From the cell containing the given text, extract its center point as (x, y) coordinate. 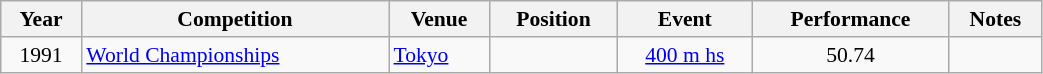
Venue (438, 19)
Performance (850, 19)
Competition (234, 19)
400 m hs (684, 55)
Year (42, 19)
50.74 (850, 55)
1991 (42, 55)
Notes (996, 19)
Tokyo (438, 55)
Event (684, 19)
World Championships (234, 55)
Position (554, 19)
